Extract the [X, Y] coordinate from the center of the cell holding the provided text.  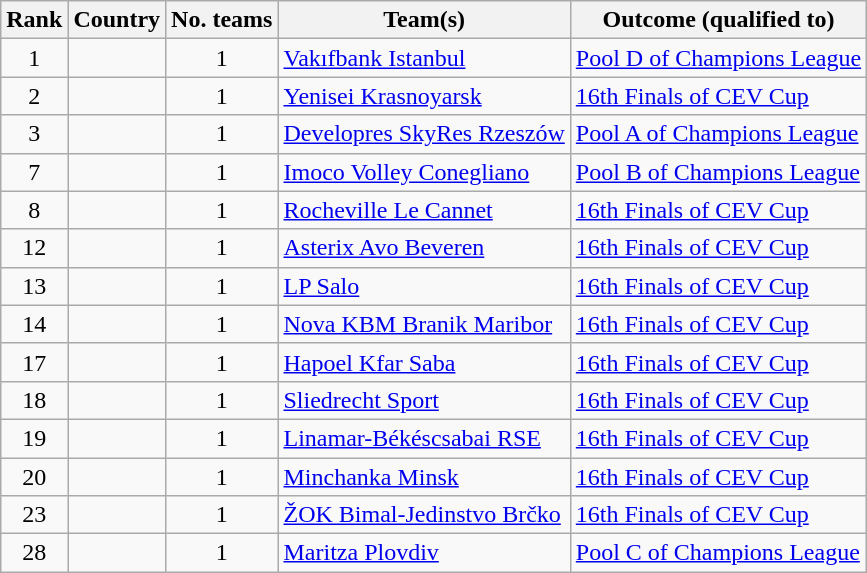
Developres SkyRes Rzeszów [424, 134]
Team(s) [424, 20]
Yenisei Krasnoyarsk [424, 96]
Pool B of Champions League [718, 172]
Pool C of Champions League [718, 553]
Rank [34, 20]
28 [34, 553]
13 [34, 286]
Pool A of Champions League [718, 134]
2 [34, 96]
20 [34, 477]
LP Salo [424, 286]
Linamar-Békéscsabai RSE [424, 438]
19 [34, 438]
Hapoel Kfar Saba [424, 362]
17 [34, 362]
No. teams [222, 20]
Nova KBM Branik Maribor [424, 324]
3 [34, 134]
Outcome (qualified to) [718, 20]
Asterix Avo Beveren [424, 248]
Sliedrecht Sport [424, 400]
23 [34, 515]
Country [117, 20]
Imoco Volley Conegliano [424, 172]
Pool D of Champions League [718, 58]
Vakıfbank Istanbul [424, 58]
Maritza Plovdiv [424, 553]
12 [34, 248]
7 [34, 172]
ŽOK Bimal-Jedinstvo Brčko [424, 515]
8 [34, 210]
14 [34, 324]
Rocheville Le Cannet [424, 210]
Minchanka Minsk [424, 477]
18 [34, 400]
